Provide the (x, y) coordinate of the cell's center where the given text is located.  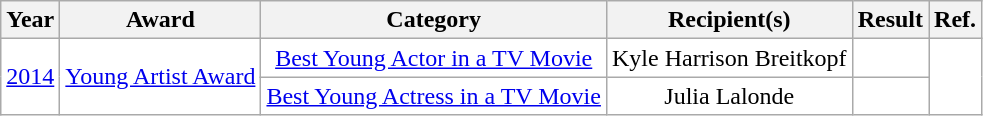
Kyle Harrison Breitkopf (729, 58)
Julia Lalonde (729, 96)
Ref. (956, 20)
Year (30, 20)
Category (434, 20)
Result (890, 20)
Award (160, 20)
2014 (30, 77)
Young Artist Award (160, 77)
Best Young Actor in a TV Movie (434, 58)
Best Young Actress in a TV Movie (434, 96)
Recipient(s) (729, 20)
